Scan for the cell matching the given text and deliver its (x, y) coordinate at center. 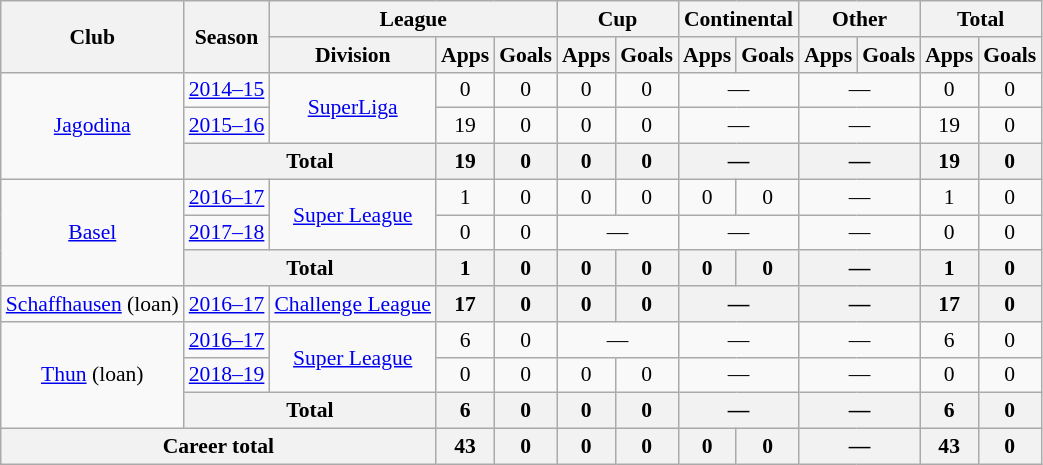
Season (227, 36)
Career total (218, 447)
Cup (618, 19)
Thun (loan) (92, 376)
Schaffhausen (loan) (92, 304)
Other (860, 19)
Basel (92, 232)
League (413, 19)
2018–19 (227, 375)
Challenge League (352, 304)
Continental (738, 19)
2017–18 (227, 233)
Club (92, 36)
2014–15 (227, 90)
Division (352, 55)
SuperLiga (352, 108)
2015–16 (227, 126)
Jagodina (92, 126)
